Return (x, y) of the center of cell containing provided text 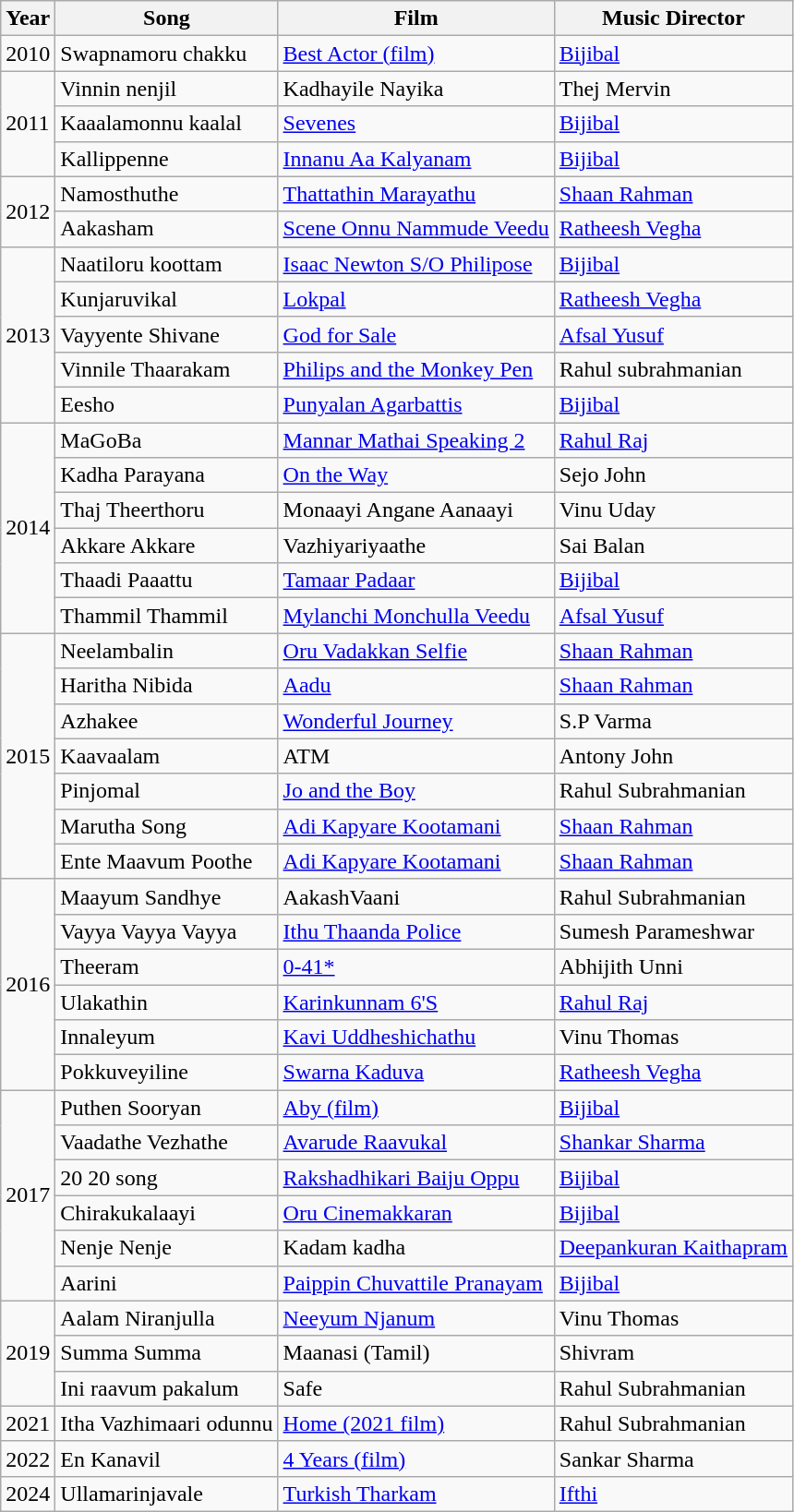
Isaac Newton S/O Philipose (415, 264)
Paippin Chuvattile Pranayam (415, 1283)
Maanasi (Tamil) (415, 1353)
Turkish Tharkam (415, 1494)
Kaavaalam (166, 756)
2015 (28, 756)
2010 (28, 54)
Punyalan Agarbattis (415, 404)
0-41* (415, 966)
2019 (28, 1353)
Best Actor (film) (415, 54)
Philips and the Monkey Pen (415, 369)
Kallippenne (166, 159)
Music Director (673, 18)
Innanu Aa Kalyanam (415, 159)
2017 (28, 1195)
2013 (28, 334)
2022 (28, 1458)
Mannar Mathai Speaking 2 (415, 440)
Thammil Thammil (166, 616)
Maayum Sandhye (166, 896)
2021 (28, 1423)
Oru Cinemakkaran (415, 1213)
Deepankuran Kaithapram (673, 1248)
Theeram (166, 966)
Ithu Thaanda Police (415, 931)
S.P Varma (673, 721)
Eesho (166, 404)
Lokpal (415, 299)
Avarude Raavukal (415, 1143)
2014 (28, 528)
4 Years (film) (415, 1458)
Kadha Parayana (166, 475)
Rahul subrahmanian (673, 369)
MaGoBa (166, 440)
Vinnin nenjil (166, 89)
Thaadi Paaattu (166, 581)
Namosthuthe (166, 194)
Swarna Kaduva (415, 1073)
Thattathin Marayathu (415, 194)
Film (415, 18)
Sejo John (673, 475)
Akkare Akkare (166, 546)
Neeyum Njanum (415, 1318)
Chirakukalaayi (166, 1213)
Karinkunnam 6'S (415, 1002)
2012 (28, 211)
Wonderful Journey (415, 721)
Azhakee (166, 721)
Song (166, 18)
Mylanchi Monchulla Veedu (415, 616)
Monaayi Angane Aanaayi (415, 510)
Vayya Vayya Vayya (166, 931)
Vinu Uday (673, 510)
Ini raavum pakalum (166, 1388)
Ente Maavum Poothe (166, 861)
20 20 song (166, 1178)
Sevenes (415, 124)
Tamaar Padaar (415, 581)
Aby (film) (415, 1108)
Naatiloru koottam (166, 264)
Thaj Theerthoru (166, 510)
On the Way (415, 475)
Kunjaruvikal (166, 299)
Kaaalamonnu kaalal (166, 124)
Shivram (673, 1353)
En Kanavil (166, 1458)
Pokkuveyiline (166, 1073)
God for Sale (415, 334)
Marutha Song (166, 826)
Jo and the Boy (415, 791)
2011 (28, 124)
Home (2021 film) (415, 1423)
Haritha Nibida (166, 686)
Thej Mervin (673, 89)
Aakasham (166, 229)
Ullamarinjavale (166, 1494)
Year (28, 18)
Kavi Uddheshichathu (415, 1038)
Ifthi (673, 1494)
Vayyente Shivane (166, 334)
Swapnamoru chakku (166, 54)
Pinjomal (166, 791)
AakashVaani (415, 896)
Safe (415, 1388)
Neelambalin (166, 651)
2024 (28, 1494)
Sumesh Parameshwar (673, 931)
Puthen Sooryan (166, 1108)
Antony John (673, 756)
Kadhayile Nayika (415, 89)
Sai Balan (673, 546)
Innaleyum (166, 1038)
Summa Summa (166, 1353)
Aarini (166, 1283)
Sankar Sharma (673, 1458)
Rakshadhikari Baiju Oppu (415, 1178)
2016 (28, 984)
Vinnile Thaarakam (166, 369)
Vaadathe Vezhathe (166, 1143)
ATM (415, 756)
Kadam kadha (415, 1248)
Oru Vadakkan Selfie (415, 651)
Aalam Niranjulla (166, 1318)
Shankar Sharma (673, 1143)
Nenje Nenje (166, 1248)
Itha Vazhimaari odunnu (166, 1423)
Aadu (415, 686)
Ulakathin (166, 1002)
Vazhiyariyaathe (415, 546)
Scene Onnu Nammude Veedu (415, 229)
Abhijith Unni (673, 966)
